Locate the cell with the specified text and output its (X, Y) center coordinate. 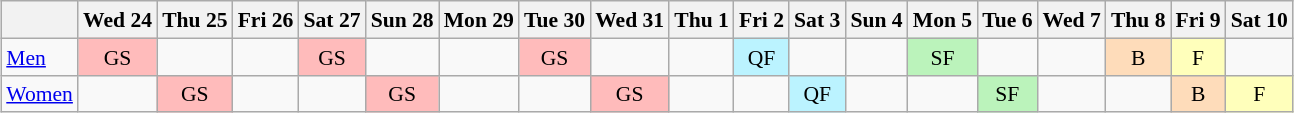
Wed 7 (1072, 20)
Sat 3 (817, 20)
Fri 26 (266, 20)
Men (40, 56)
Thu 8 (1138, 20)
Tue 30 (554, 20)
Thu 1 (702, 20)
Women (40, 94)
Sat 27 (332, 20)
Fri 2 (762, 20)
Tue 6 (1007, 20)
Wed 24 (118, 20)
Mon 5 (942, 20)
Sat 10 (1260, 20)
Sun 4 (876, 20)
Thu 25 (195, 20)
Fri 9 (1198, 20)
Mon 29 (479, 20)
Wed 31 (630, 20)
Sun 28 (402, 20)
